Return (x, y) of the center of cell containing provided text 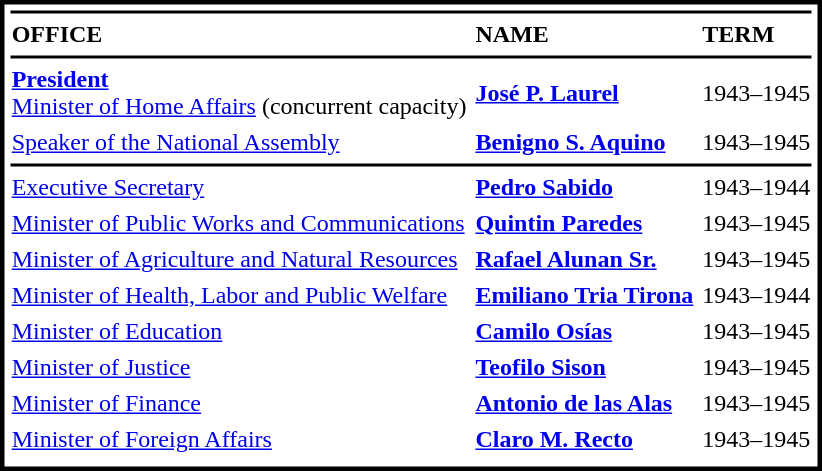
NAME (584, 35)
TERM (756, 35)
Minister of Finance (239, 403)
José P. Laurel (584, 92)
Speaker of the National Assembly (239, 143)
Teofilo Sison (584, 367)
Minister of Justice (239, 367)
Minister of Health, Labor and Public Welfare (239, 295)
Benigno S. Aquino (584, 143)
Emiliano Tria Tirona (584, 295)
Executive Secretary (239, 187)
Pedro Sabido (584, 187)
OFFICE (239, 35)
Minister of Education (239, 331)
Camilo Osías (584, 331)
Antonio de las Alas (584, 403)
Rafael Alunan Sr. (584, 259)
Minister of Foreign Affairs (239, 439)
Quintin Paredes (584, 223)
PresidentMinister of Home Affairs (concurrent capacity) (239, 92)
Minister of Agriculture and Natural Resources (239, 259)
Minister of Public Works and Communications (239, 223)
Claro M. Recto (584, 439)
